Capture the cell that displays the provided text and extract its [X, Y] central coordinate. 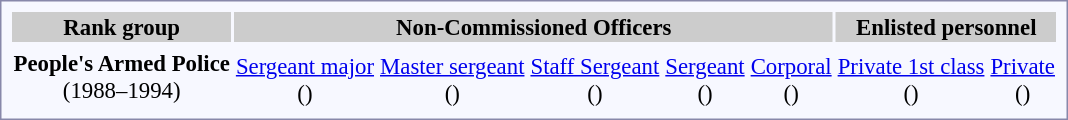
Corporal() [791, 80]
People's Armed Police (1988–1994) [122, 76]
Sergeant() [705, 80]
Sergeant major() [304, 80]
Private() [1023, 80]
Non-Commissioned Officers [534, 27]
Rank group [122, 27]
Enlisted personnel [946, 27]
Staff Sergeant() [595, 80]
Master sergeant() [452, 80]
Private 1st class() [911, 80]
